Provide the [X, Y] coordinate of the cell's center where the given text is located.  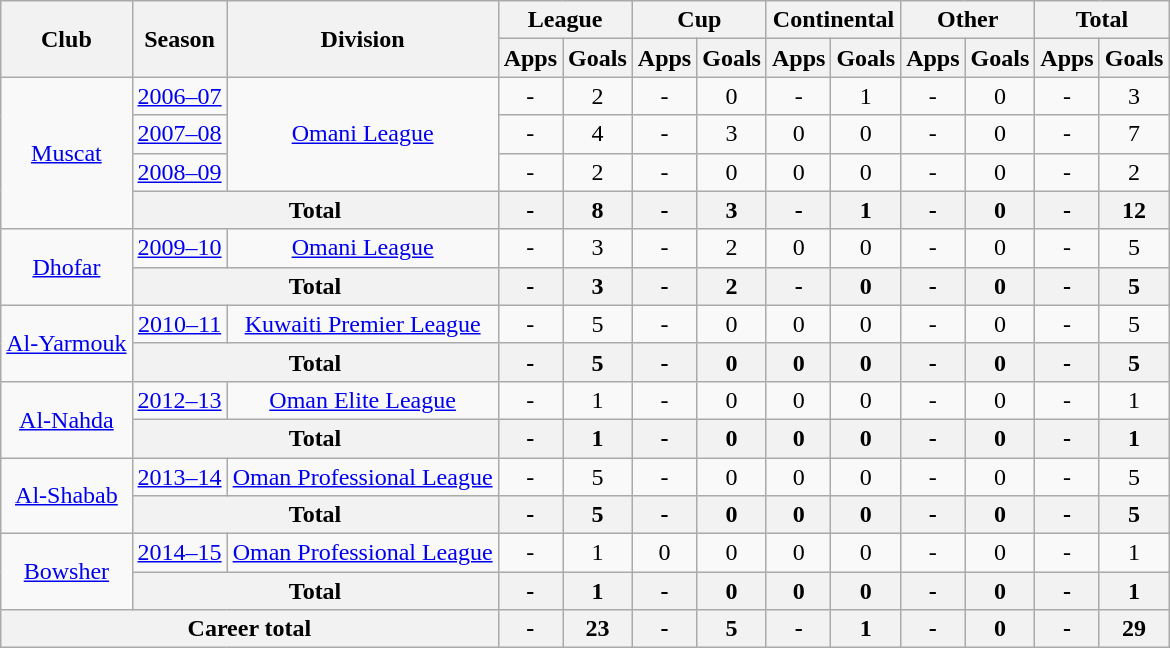
2014–15 [180, 553]
Season [180, 39]
Al-Shabab [66, 496]
4 [598, 134]
Career total [250, 629]
2013–14 [180, 477]
23 [598, 629]
Muscat [66, 153]
2009–10 [180, 248]
Continental [833, 20]
Al-Nahda [66, 419]
2008–09 [180, 172]
Other [968, 20]
Cup [699, 20]
29 [1134, 629]
Bowsher [66, 572]
Club [66, 39]
Al-Yarmouk [66, 343]
Division [362, 39]
2010–11 [180, 324]
8 [598, 210]
Oman Elite League [362, 400]
2012–13 [180, 400]
League [565, 20]
2007–08 [180, 134]
2006–07 [180, 96]
Dhofar [66, 267]
12 [1134, 210]
Kuwaiti Premier League [362, 324]
7 [1134, 134]
